Capture the cell that displays the provided text and extract its [X, Y] central coordinate. 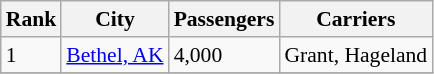
City [114, 19]
Passengers [224, 19]
Bethel, AK [114, 55]
Carriers [356, 19]
Rank [32, 19]
Grant, Hageland [356, 55]
4,000 [224, 55]
1 [32, 55]
